Extract the (X, Y) coordinate from the center of the cell holding the provided text.  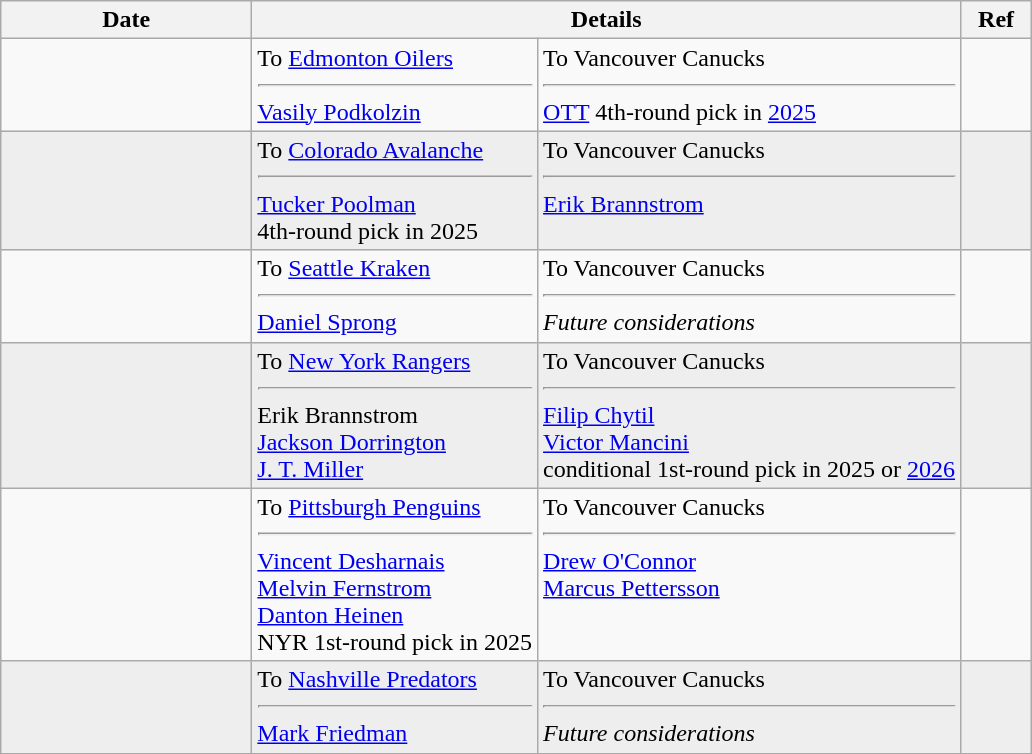
To Vancouver CanucksDrew O'ConnorMarcus Pettersson (750, 574)
To Vancouver CanucksOTT 4th-round pick in 2025 (750, 85)
Ref (996, 20)
To Seattle KrakenDaniel Sprong (395, 296)
To Nashville PredatorsMark Friedman (395, 707)
To Edmonton OilersVasily Podkolzin (395, 85)
To Pittsburgh PenguinsVincent DesharnaisMelvin FernstromDanton HeinenNYR 1st-round pick in 2025 (395, 574)
To Colorado AvalancheTucker Poolman4th-round pick in 2025 (395, 190)
To Vancouver CanucksFilip ChytilVictor Manciniconditional 1st-round pick in 2025 or 2026 (750, 415)
To Vancouver CanucksErik Brannstrom (750, 190)
To New York RangersErik BrannstromJackson DorringtonJ. T. Miller (395, 415)
Date (126, 20)
Details (606, 20)
